Detect which cell encompasses the target text, then output its (x, y) center coordinate. 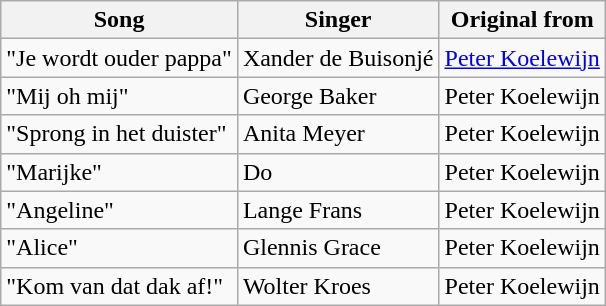
Original from (522, 20)
Glennis Grace (338, 248)
"Angeline" (120, 210)
Do (338, 172)
"Marijke" (120, 172)
"Kom van dat dak af!" (120, 286)
Lange Frans (338, 210)
Singer (338, 20)
"Mij oh mij" (120, 96)
"Sprong in het duister" (120, 134)
"Alice" (120, 248)
Song (120, 20)
Anita Meyer (338, 134)
Xander de Buisonjé (338, 58)
Wolter Kroes (338, 286)
"Je wordt ouder pappa" (120, 58)
George Baker (338, 96)
